Pinpoint the cell where the given text exists, returning its (x, y) midpoint coordinate. 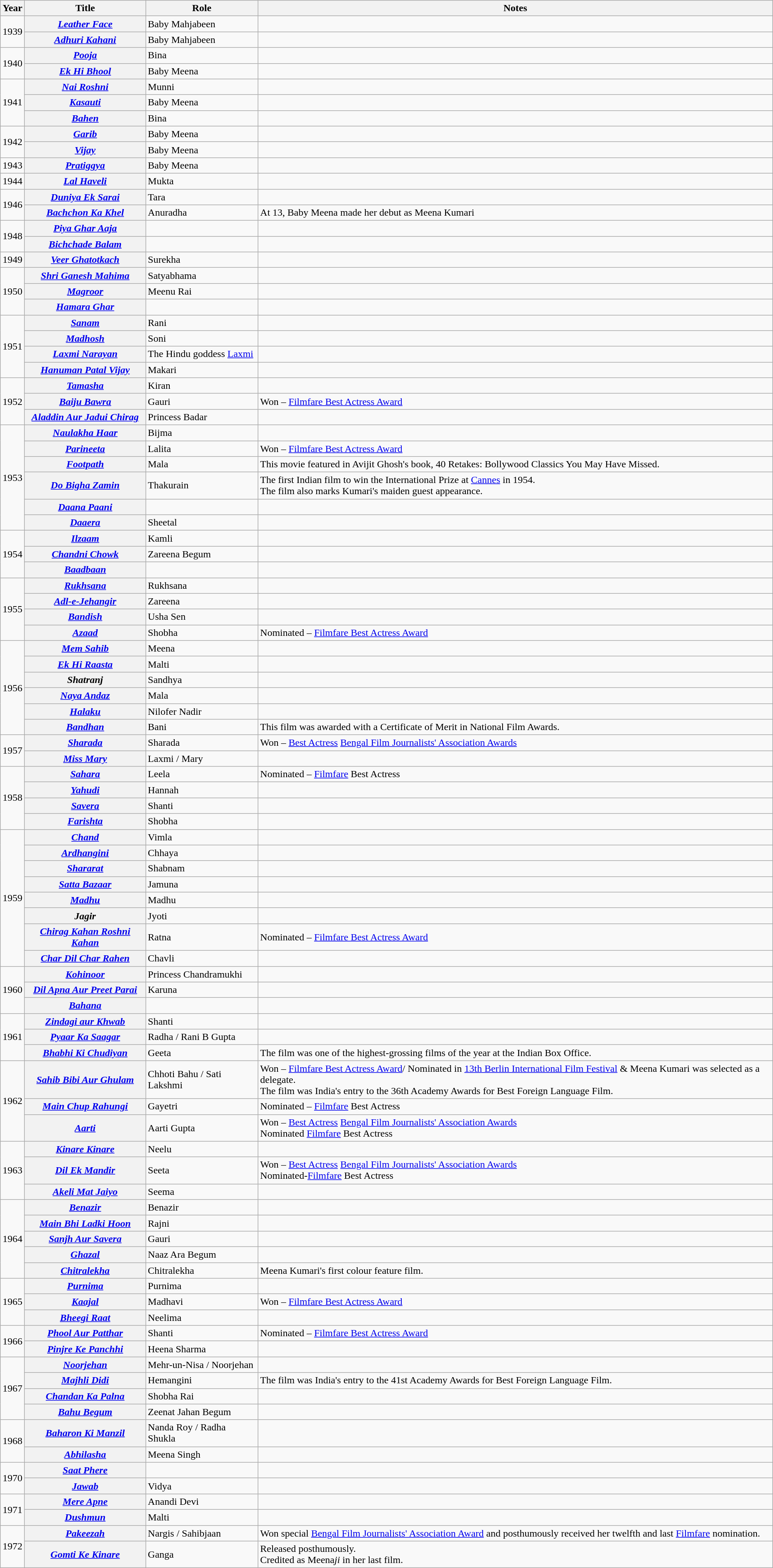
Parineeta (85, 448)
Daaera (85, 523)
Notes (515, 8)
1966 (12, 1341)
Dil Apna Aur Preet Parai (85, 990)
Zareena (202, 601)
Rajni (202, 1223)
Nanda Roy / Radha Shukla (202, 1433)
Meenu Rai (202, 291)
Ratna (202, 937)
Radha / Rani B Gupta (202, 1037)
Sandhya (202, 680)
Chhoti Bahu / Sati Lakshmi (202, 1080)
Gayetri (202, 1106)
Munni (202, 87)
Neelu (202, 1149)
1952 (12, 401)
Princess Chandramukhi (202, 974)
Bijma (202, 433)
Bandhan (85, 727)
This film was awarded with a Certificate of Merit in National Film Awards. (515, 727)
Zareena Begum (202, 554)
Hanuman Patal Vijay (85, 370)
Mehr-un-Nisa / Noorjehan (202, 1365)
Thakurain (202, 486)
Nargis / Sahibjaan (202, 1533)
Magroor (85, 291)
Seema (202, 1192)
Vidya (202, 1486)
Pyaar Ka Saagar (85, 1037)
Sahib Bibi Aur Ghulam (85, 1080)
1946 (12, 205)
1956 (12, 688)
Surekha (202, 260)
Shobha Rai (202, 1396)
Jawab (85, 1486)
1953 (12, 478)
Chhaya (202, 853)
1967 (12, 1388)
Won – Best Actress Bengal Film Journalists' Association AwardsNominated Filmfare Best Actress (515, 1128)
Title (85, 8)
Main Chup Rahungi (85, 1106)
1942 (12, 142)
1950 (12, 291)
1948 (12, 236)
Chavli (202, 958)
Madhosh (85, 338)
Sheetal (202, 523)
Leather Face (85, 24)
Ilzaam (85, 538)
Naaz Ara Begum (202, 1254)
1957 (12, 751)
Bheegi Raat (85, 1318)
Main Bhi Ladki Hoon (85, 1223)
Won – Best Actress Bengal Film Journalists' Association AwardsNominated-Filmfare Best Actress (515, 1170)
1961 (12, 1037)
Bhabhi Ki Chudiyan (85, 1053)
Mere Apne (85, 1501)
Pakeezah (85, 1533)
Meena Singh (202, 1454)
Abhilasha (85, 1454)
1971 (12, 1509)
Mem Sahib (85, 648)
Baadbaan (85, 570)
Geeta (202, 1053)
Anuradha (202, 213)
1941 (12, 102)
The film was one of the highest-grossing films of the year at the Indian Box Office. (515, 1053)
Adl-e-Jehangir (85, 601)
Kaajal (85, 1302)
Pooja (85, 55)
Naulakha Haar (85, 433)
Nai Roshni (85, 87)
Baharon Ki Manzil (85, 1433)
Shararat (85, 868)
Jyoti (202, 916)
Sahara (85, 774)
Gomti Ke Kinare (85, 1554)
Pratiggya (85, 165)
Karuna (202, 990)
Naya Andaz (85, 695)
Bachchon Ka Khel (85, 213)
Zindagi aur Khwab (85, 1021)
Saat Phere (85, 1470)
Bahana (85, 1006)
Ek Hi Bhool (85, 71)
1955 (12, 609)
Princess Badar (202, 417)
Aarti Gupta (202, 1128)
Laxmi Narayan (85, 354)
Aarti (85, 1128)
1964 (12, 1239)
Usha Sen (202, 617)
Duniya Ek Sarai (85, 197)
Neelima (202, 1318)
Bahen (85, 118)
Hemangini (202, 1380)
Noorjehan (85, 1365)
1965 (12, 1302)
Rani (202, 323)
Miss Mary (85, 759)
Makari (202, 370)
This movie featured in Avijit Ghosh's book, 40 Retakes: Bollywood Classics You May Have Missed. (515, 464)
Satyabhama (202, 276)
Soni (202, 338)
Madhavi (202, 1302)
At 13, Baby Meena made her debut as Meena Kumari (515, 213)
1963 (12, 1170)
1959 (12, 898)
1951 (12, 346)
Anandi Devi (202, 1501)
Laxmi / Mary (202, 759)
1939 (12, 32)
Lal Haveli (85, 181)
Chand (85, 837)
Akeli Mat Jaiyo (85, 1192)
Tara (202, 197)
Dil Ek Mandir (85, 1170)
1943 (12, 165)
1954 (12, 554)
Bahu Begum (85, 1412)
The first Indian film to win the International Prize at Cannes in 1954.The film also marks Kumari's maiden guest appearance. (515, 486)
Vimla (202, 837)
Veer Ghatotkach (85, 260)
Sanjh Aur Savera (85, 1239)
1962 (12, 1101)
Char Dil Char Rahen (85, 958)
Baiju Bawra (85, 401)
The Hindu goddess Laxmi (202, 354)
Ek Hi Raasta (85, 664)
Role (202, 8)
Lalita (202, 448)
Won special Bengal Film Journalists' Association Award and posthumously received her twelfth and last Filmfare nomination. (515, 1533)
Shatranj (85, 680)
Chandni Chowk (85, 554)
Meena (202, 648)
Adhuri Kahani (85, 40)
Ghazal (85, 1254)
Phool Aur Patthar (85, 1333)
Hannah (202, 790)
Daana Paani (85, 507)
Ganga (202, 1554)
Won – Best Actress Bengal Film Journalists' Association Awards (515, 743)
Shri Ganesh Mahima (85, 276)
Shabnam (202, 868)
Bandish (85, 617)
Bani (202, 727)
Nilofer Nadir (202, 711)
Do Bigha Zamin (85, 486)
Chandan Ka Palna (85, 1396)
Aladdin Aur Jadui Chirag (85, 417)
1944 (12, 181)
Jagir (85, 916)
Farishta (85, 821)
Yahudi (85, 790)
Seeta (202, 1170)
Garib (85, 134)
Kiran (202, 385)
Year (12, 8)
Dushmun (85, 1517)
1958 (12, 798)
Savera (85, 806)
1970 (12, 1478)
Halaku (85, 711)
Majhli Didi (85, 1380)
Kamli (202, 538)
Kohinoor (85, 974)
Chirag Kahan Roshni Kahan (85, 937)
Jamuna (202, 884)
Satta Bazaar (85, 884)
Footpath (85, 464)
Leela (202, 774)
Zeenat Jahan Begum (202, 1412)
Bichchade Balam (85, 244)
Released posthumously.Credited as Meenaji in her last film. (515, 1554)
Pinjre Ke Panchhi (85, 1349)
Piya Ghar Aaja (85, 228)
Heena Sharma (202, 1349)
Tamasha (85, 385)
1960 (12, 990)
1949 (12, 260)
Azaad (85, 633)
Sanam (85, 323)
1940 (12, 63)
1968 (12, 1441)
Kinare Kinare (85, 1149)
Meena Kumari's first colour feature film. (515, 1271)
The film was India's entry to the 41st Academy Awards for Best Foreign Language Film. (515, 1380)
Ardhangini (85, 853)
Hamara Ghar (85, 307)
1972 (12, 1547)
Vijay (85, 150)
Mukta (202, 181)
Kasauti (85, 102)
